Identify which cell holds the provided text, then report its [X, Y] central coordinate. 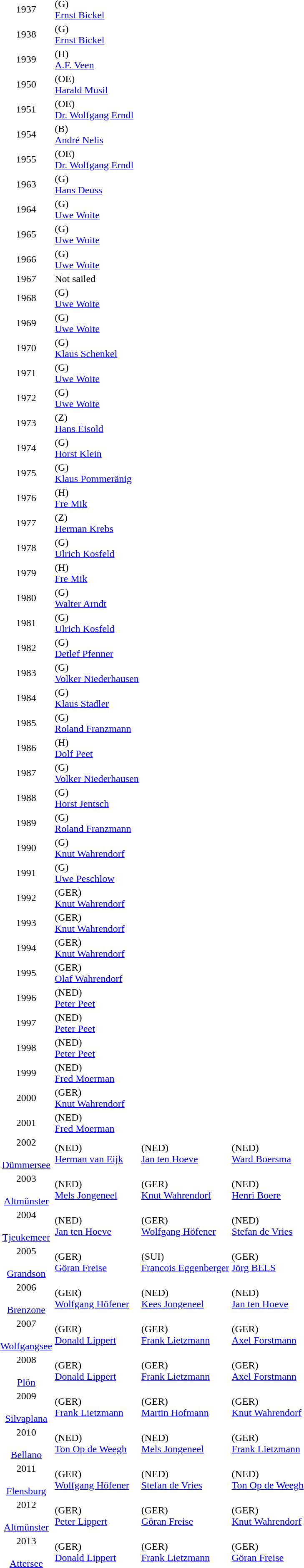
(Z)Herman Krebs [97, 523]
(G)Klaus Stadler [97, 698]
(NED)Herman van Eijk [97, 1154]
(GER)Olaf Wahrendorf [97, 973]
(G)Klaus Schenkel [97, 348]
(NED)Kees Jongeneel [185, 1298]
(G)Klaus Pommeränig [97, 473]
(G)Hans Deuss [97, 184]
(G)Horst Jentsch [97, 798]
Not sailed [97, 279]
(Z)Hans Eisold [97, 423]
(G)Horst Klein [97, 448]
(GER)Martin Hofmann [185, 1407]
(OE)Harald Musil [97, 84]
(GER)Peter Lippert [97, 1516]
(G)Ernst Bickel [97, 34]
(NED)Stefan de Vries [185, 1480]
(NED)Ton Op de Weegh [97, 1443]
(G)Uwe Peschlow [97, 873]
(SUI)Francois Eggenberger [185, 1262]
(H)Dolf Peet [97, 748]
(B)André Nelis [97, 134]
(G)Knut Wahrendorf [97, 848]
(G)Walter Arndt [97, 598]
(G)Detlef Pfenner [97, 648]
(H)A.F. Veen [97, 59]
